Find where the given text appears and provide that cell's center as [X, Y] coordinate. 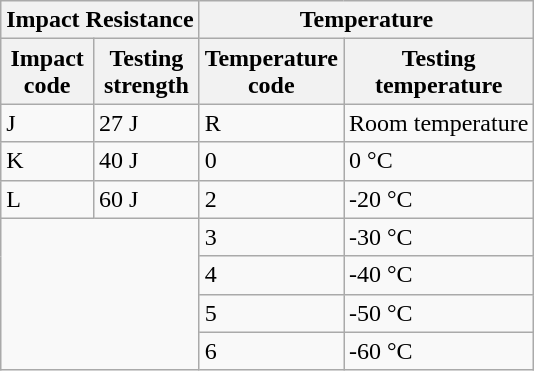
-50 °C [439, 313]
Testingstrength [147, 72]
Temperaturecode [271, 72]
27 J [147, 123]
0 °C [439, 161]
L [48, 199]
Impactcode [48, 72]
3 [271, 237]
5 [271, 313]
J [48, 123]
0 [271, 161]
Room temperature [439, 123]
-30 °C [439, 237]
R [271, 123]
Temperature [366, 20]
2 [271, 199]
Testingtemperature [439, 72]
4 [271, 275]
40 J [147, 161]
60 J [147, 199]
-60 °C [439, 351]
-20 °C [439, 199]
6 [271, 351]
Impact Resistance [100, 20]
K [48, 161]
-40 °C [439, 275]
